Provide the [x, y] coordinate of the cell's center where the given text is located.  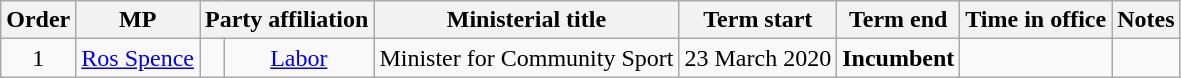
Order [38, 20]
Time in office [1036, 20]
Notes [1146, 20]
1 [38, 58]
Incumbent [898, 58]
Ministerial title [526, 20]
Ros Spence [138, 58]
Term end [898, 20]
Labor [299, 58]
Minister for Community Sport [526, 58]
23 March 2020 [758, 58]
MP [138, 20]
Party affiliation [287, 20]
Term start [758, 20]
